Locate the cell with the specified text and output its (X, Y) center coordinate. 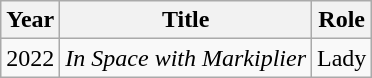
In Space with Markiplier (186, 58)
Title (186, 20)
Lady (342, 58)
2022 (30, 58)
Role (342, 20)
Year (30, 20)
